Search for the cell housing the specified text and yield its (X, Y) center coordinate. 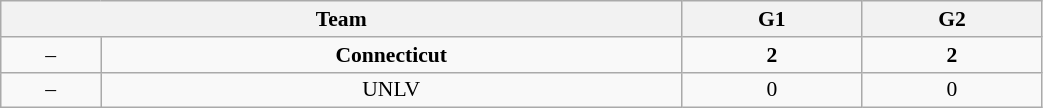
UNLV (392, 90)
G1 (772, 19)
Connecticut (392, 55)
Team (342, 19)
G2 (952, 19)
